Determine the [X, Y] coordinate at the center of the cell enclosing the given text.  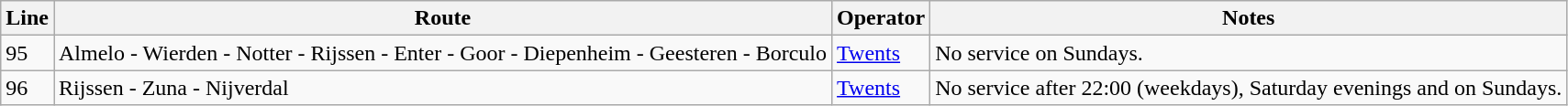
No service after 22:00 (weekdays), Saturday evenings and on Sundays. [1249, 88]
Almelo - Wierden - Notter - Rijssen - Enter - Goor - Diepenheim - Geesteren - Borculo [442, 53]
Rijssen - Zuna - Nijverdal [442, 88]
No service on Sundays. [1249, 53]
96 [28, 88]
Route [442, 18]
Operator [881, 18]
95 [28, 53]
Line [28, 18]
Notes [1249, 18]
